From the cell containing the given text, extract its center point as [X, Y] coordinate. 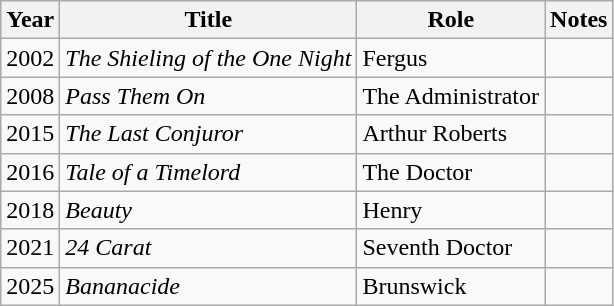
Fergus [451, 58]
2015 [30, 134]
Tale of a Timelord [208, 172]
The Doctor [451, 172]
The Shieling of the One Night [208, 58]
Title [208, 20]
24 Carat [208, 248]
2002 [30, 58]
2008 [30, 96]
Pass Them On [208, 96]
Bananacide [208, 286]
2021 [30, 248]
Arthur Roberts [451, 134]
The Administrator [451, 96]
Notes [579, 20]
Beauty [208, 210]
The Last Conjuror [208, 134]
Seventh Doctor [451, 248]
2018 [30, 210]
2016 [30, 172]
Brunswick [451, 286]
Role [451, 20]
Year [30, 20]
2025 [30, 286]
Henry [451, 210]
